Pinpoint the cell where the given text exists, returning its (x, y) midpoint coordinate. 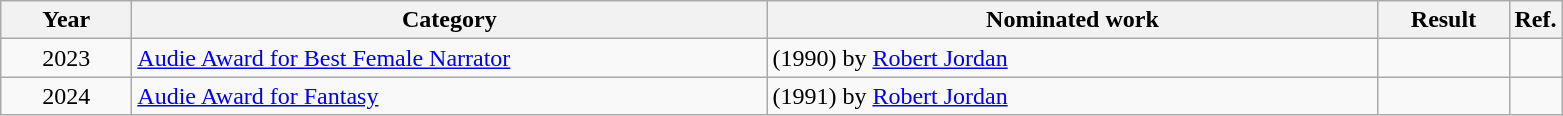
(1991) by Robert Jordan (1072, 96)
Year (66, 20)
Audie Award for Fantasy (450, 96)
Result (1444, 20)
(1990) by Robert Jordan (1072, 58)
Audie Award for Best Female Narrator (450, 58)
Nominated work (1072, 20)
Ref. (1536, 20)
2023 (66, 58)
Category (450, 20)
2024 (66, 96)
